Provide the [x, y] coordinate of the cell's center where the given text is located.  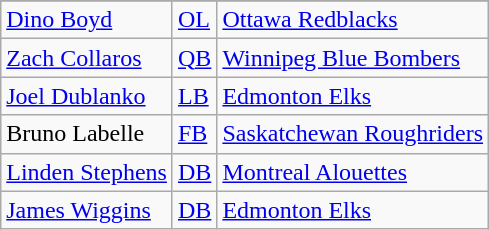
QB [194, 58]
OL [194, 20]
Montreal Alouettes [353, 172]
Linden Stephens [87, 172]
LB [194, 96]
Winnipeg Blue Bombers [353, 58]
Saskatchewan Roughriders [353, 134]
FB [194, 134]
Dino Boyd [87, 20]
Zach Collaros [87, 58]
Bruno Labelle [87, 134]
Ottawa Redblacks [353, 20]
James Wiggins [87, 210]
Joel Dublanko [87, 96]
